Identify which cell holds the provided text, then report its (X, Y) central coordinate. 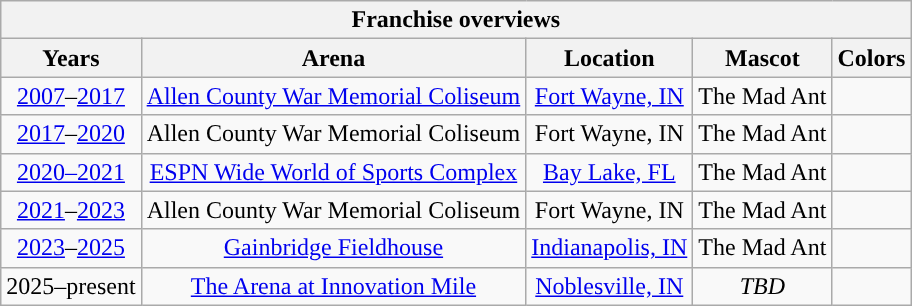
2023–2025 (71, 248)
Indianapolis, IN (610, 248)
2007–2017 (71, 96)
The Arena at Innovation Mile (334, 286)
2020–2021 (71, 172)
Colors (872, 58)
TBD (762, 286)
2021–2023 (71, 210)
Bay Lake, FL (610, 172)
2017–2020 (71, 134)
Gainbridge Fieldhouse (334, 248)
Years (71, 58)
Mascot (762, 58)
Location (610, 58)
ESPN Wide World of Sports Complex (334, 172)
Franchise overviews (456, 20)
2025–present (71, 286)
Noblesville, IN (610, 286)
Arena (334, 58)
